Return [X, Y] of the center of cell containing provided text 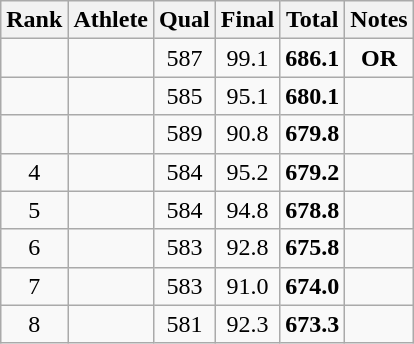
Qual [185, 20]
585 [185, 96]
6 [34, 248]
95.2 [247, 172]
OR [379, 58]
679.2 [312, 172]
675.8 [312, 248]
95.1 [247, 96]
7 [34, 286]
90.8 [247, 134]
589 [185, 134]
673.3 [312, 324]
91.0 [247, 286]
Final [247, 20]
Rank [34, 20]
92.8 [247, 248]
99.1 [247, 58]
679.8 [312, 134]
680.1 [312, 96]
Notes [379, 20]
8 [34, 324]
92.3 [247, 324]
674.0 [312, 286]
581 [185, 324]
Athlete [111, 20]
686.1 [312, 58]
94.8 [247, 210]
4 [34, 172]
5 [34, 210]
678.8 [312, 210]
587 [185, 58]
Total [312, 20]
